Locate the cell with the specified text and output its (x, y) center coordinate. 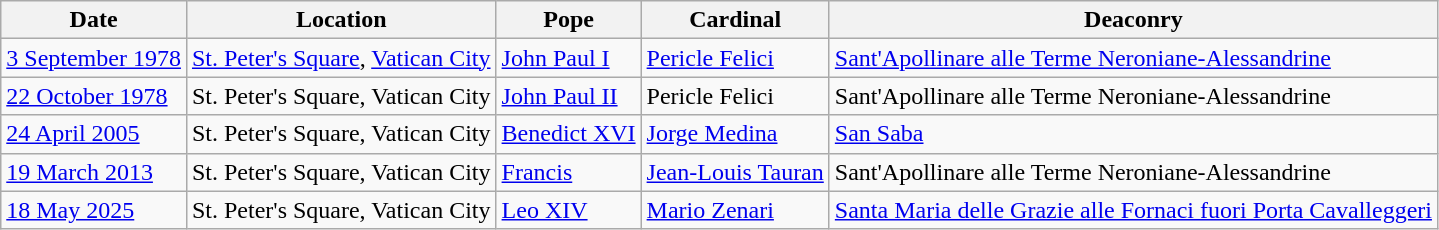
Leo XIV (568, 210)
Jorge Medina (735, 134)
Jean-Louis Tauran (735, 172)
18 May 2025 (94, 210)
22 October 1978 (94, 96)
Mario Zenari (735, 210)
24 April 2005 (94, 134)
Cardinal (735, 20)
John Paul II (568, 96)
San Saba (1133, 134)
Francis (568, 172)
19 March 2013 (94, 172)
John Paul I (568, 58)
Location (341, 20)
Date (94, 20)
3 September 1978 (94, 58)
Pope (568, 20)
Benedict XVI (568, 134)
Santa Maria delle Grazie alle Fornaci fuori Porta Cavalleggeri (1133, 210)
Deaconry (1133, 20)
